Locate the cell with the specified text and output its (x, y) center coordinate. 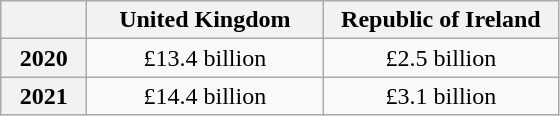
£2.5 billion (441, 58)
2020 (44, 58)
2021 (44, 96)
Republic of Ireland (441, 20)
£14.4 billion (205, 96)
United Kingdom (205, 20)
£3.1 billion (441, 96)
£13.4 billion (205, 58)
